Determine the (X, Y) coordinate at the center of the cell enclosing the given text.  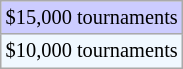
$15,000 tournaments (92, 17)
$10,000 tournaments (92, 51)
